Extract the (x, y) coordinate from the center of the cell holding the provided text.  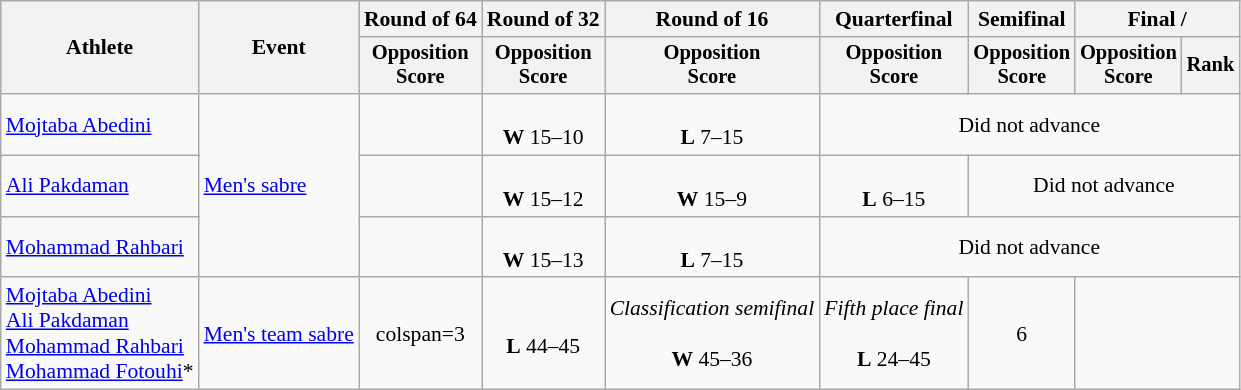
W 15–10 (544, 124)
Athlete (100, 48)
Quarterfinal (894, 19)
Final / (1157, 19)
Men's sabre (279, 186)
Men's team sabre (279, 334)
6 (1022, 334)
Round of 16 (712, 19)
colspan=3 (420, 334)
Mohammad Rahbari (100, 248)
L 44–45 (544, 334)
Mojtaba Abedini (100, 124)
Semifinal (1022, 19)
L 6–15 (894, 186)
Mojtaba AbediniAli Pakdaman Mohammad RahbariMohammad Fotouhi* (100, 334)
W 15–12 (544, 186)
Classification semifinalW 45–36 (712, 334)
W 15–13 (544, 248)
Round of 32 (544, 19)
Fifth place finalL 24–45 (894, 334)
Event (279, 48)
W 15–9 (712, 186)
Rank (1211, 66)
Round of 64 (420, 19)
Ali Pakdaman (100, 186)
